Scan for the cell matching the given text and deliver its (x, y) coordinate at center. 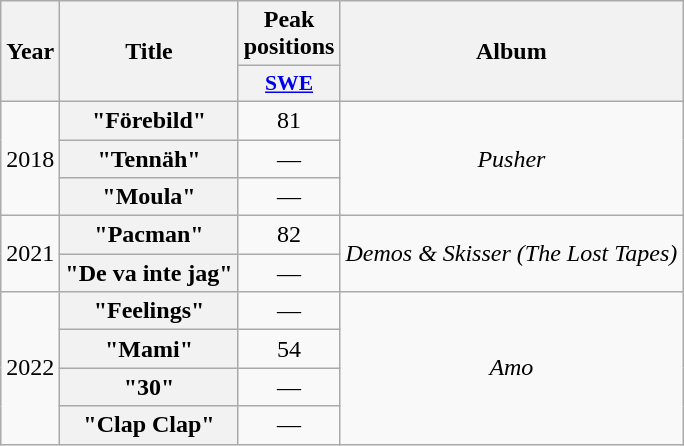
54 (289, 349)
Album (512, 52)
"Feelings" (149, 311)
81 (289, 120)
"Mami" (149, 349)
82 (289, 235)
"Moula" (149, 197)
"Förebild" (149, 120)
Year (30, 52)
Amo (512, 368)
Pusher (512, 158)
Title (149, 52)
Demos & Skisser (The Lost Tapes) (512, 254)
Peak positions (289, 34)
2021 (30, 254)
"De va inte jag" (149, 273)
"30" (149, 387)
SWE (289, 84)
"Pacman" (149, 235)
"Clap Clap" (149, 425)
2018 (30, 158)
"Tennäh" (149, 159)
2022 (30, 368)
